For the text-containing cell, return its midpoint in (X, Y) coordinate format. 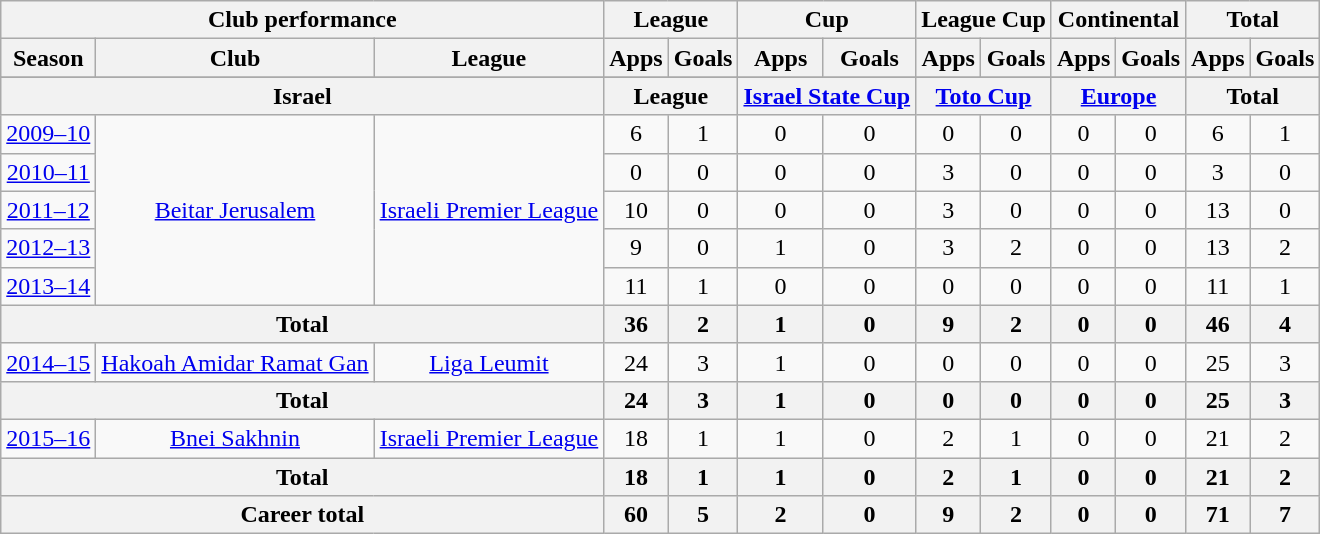
Cup (827, 20)
60 (636, 515)
5 (703, 515)
Club (235, 58)
Israel State Cup (827, 96)
Europe (1118, 96)
Beitar Jerusalem (235, 210)
36 (636, 324)
2011–12 (48, 210)
Toto Cup (984, 96)
2012–13 (48, 248)
2013–14 (48, 286)
Israel (302, 96)
Bnei Sakhnin (235, 438)
2014–15 (48, 362)
Continental (1118, 20)
4 (1285, 324)
7 (1285, 515)
Career total (302, 515)
2009–10 (48, 134)
Hakoah Amidar Ramat Gan (235, 362)
League Cup (984, 20)
Club performance (302, 20)
Liga Leumit (489, 362)
Season (48, 58)
2010–11 (48, 172)
10 (636, 210)
2015–16 (48, 438)
46 (1218, 324)
71 (1218, 515)
